Find where the given text appears and provide that cell's center as (X, Y) coordinate. 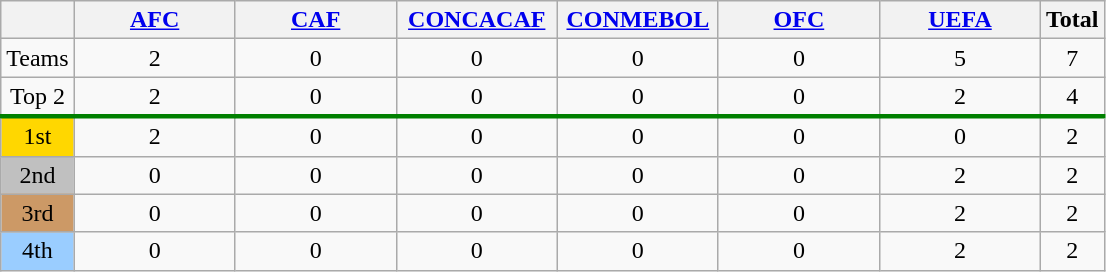
Teams (38, 58)
OFC (798, 20)
CONCACAF (476, 20)
1st (38, 136)
CAF (316, 20)
CONMEBOL (638, 20)
4 (1072, 97)
2nd (38, 175)
UEFA (960, 20)
3rd (38, 213)
7 (1072, 58)
Top 2 (38, 97)
Total (1072, 20)
AFC (154, 20)
5 (960, 58)
4th (38, 251)
